Identify which cell holds the provided text, then report its [X, Y] central coordinate. 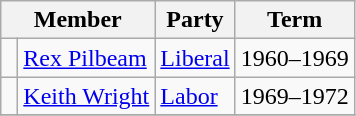
1969–1972 [294, 96]
1960–1969 [294, 58]
Keith Wright [86, 96]
Labor [195, 96]
Party [195, 20]
Rex Pilbeam [86, 58]
Liberal [195, 58]
Term [294, 20]
Member [78, 20]
